Determine the [x, y] coordinate at the center of the cell enclosing the given text.  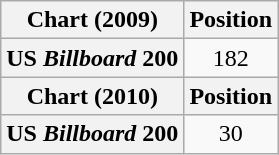
182 [231, 58]
30 [231, 134]
Chart (2009) [92, 20]
Chart (2010) [92, 96]
